Provide the (X, Y) coordinate of the cell's center where the given text is located.  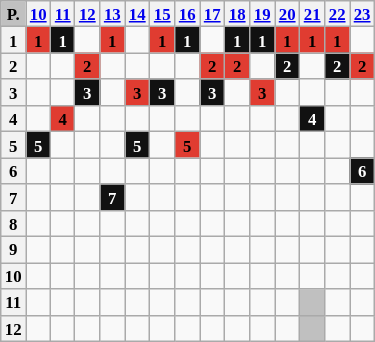
23 (362, 14)
18 (238, 14)
8 (14, 224)
14 (138, 14)
17 (212, 14)
21 (312, 14)
22 (338, 14)
9 (14, 250)
20 (288, 14)
P. (14, 14)
19 (262, 14)
16 (188, 14)
15 (162, 14)
13 (112, 14)
